For the text-containing cell, return its midpoint in [X, Y] coordinate format. 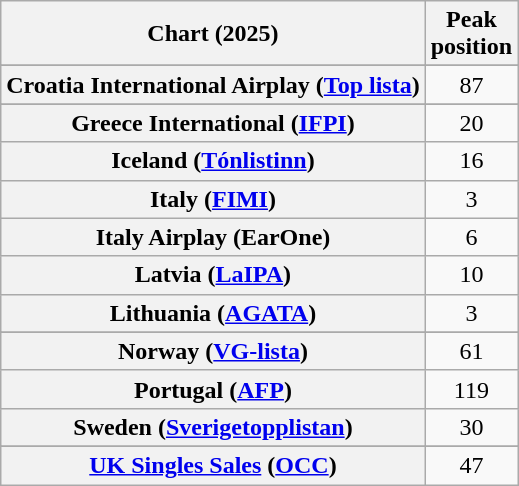
6 [471, 237]
Portugal (AFP) [213, 389]
20 [471, 123]
Latvia (LaIPA) [213, 275]
UK Singles Sales (OCC) [213, 465]
Lithuania (AGATA) [213, 313]
Italy (FIMI) [213, 199]
Sweden (Sverigetopplistan) [213, 427]
Iceland (Tónlistinn) [213, 161]
61 [471, 351]
Croatia International Airplay (Top lista) [213, 85]
10 [471, 275]
119 [471, 389]
Chart (2025) [213, 34]
47 [471, 465]
30 [471, 427]
87 [471, 85]
Greece International (IFPI) [213, 123]
Italy Airplay (EarOne) [213, 237]
Peakposition [471, 34]
16 [471, 161]
Norway (VG-lista) [213, 351]
